Pinpoint the cell where the given text exists, returning its [x, y] midpoint coordinate. 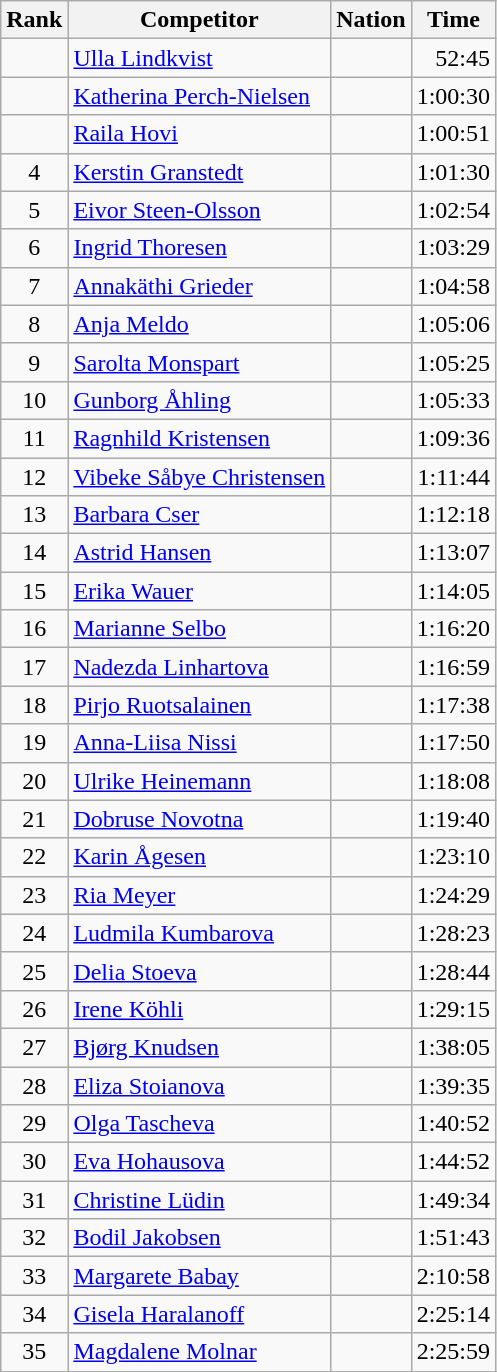
21 [34, 819]
Gunborg Åhling [200, 400]
Eliza Stoianova [200, 1085]
22 [34, 857]
1:40:52 [453, 1124]
Dobruse Novotna [200, 819]
1:09:36 [453, 438]
Barbara Cser [200, 515]
1:11:44 [453, 477]
35 [34, 1352]
13 [34, 515]
Nadezda Linhartova [200, 667]
2:25:14 [453, 1314]
Time [453, 20]
1:03:29 [453, 248]
Christine Lüdin [200, 1200]
1:23:10 [453, 857]
Karin Ågesen [200, 857]
1:00:30 [453, 96]
1:04:58 [453, 286]
1:05:25 [453, 362]
Bjørg Knudsen [200, 1047]
33 [34, 1276]
14 [34, 553]
Delia Stoeva [200, 971]
34 [34, 1314]
Vibeke Såbye Christensen [200, 477]
26 [34, 1009]
7 [34, 286]
2:25:59 [453, 1352]
Ulrike Heinemann [200, 781]
24 [34, 933]
Pirjo Ruotsalainen [200, 705]
1:51:43 [453, 1238]
Eva Hohausova [200, 1162]
1:39:35 [453, 1085]
Irene Köhli [200, 1009]
Raila Hovi [200, 134]
1:28:44 [453, 971]
1:14:05 [453, 591]
1:19:40 [453, 819]
1:49:34 [453, 1200]
Olga Tascheva [200, 1124]
Anja Meldo [200, 324]
1:01:30 [453, 172]
31 [34, 1200]
6 [34, 248]
1:17:50 [453, 743]
4 [34, 172]
Astrid Hansen [200, 553]
1:02:54 [453, 210]
52:45 [453, 58]
18 [34, 705]
16 [34, 629]
8 [34, 324]
1:05:06 [453, 324]
30 [34, 1162]
Ingrid Thoresen [200, 248]
Nation [371, 20]
1:29:15 [453, 1009]
15 [34, 591]
11 [34, 438]
10 [34, 400]
Kerstin Granstedt [200, 172]
1:13:07 [453, 553]
Magdalene Molnar [200, 1352]
Sarolta Monspart [200, 362]
1:24:29 [453, 895]
Erika Wauer [200, 591]
Eivor Steen-Olsson [200, 210]
1:05:33 [453, 400]
32 [34, 1238]
Ria Meyer [200, 895]
9 [34, 362]
19 [34, 743]
Ulla Lindkvist [200, 58]
Gisela Haralanoff [200, 1314]
Rank [34, 20]
1:28:23 [453, 933]
23 [34, 895]
12 [34, 477]
1:16:20 [453, 629]
Margarete Babay [200, 1276]
Ludmila Kumbarova [200, 933]
29 [34, 1124]
1:12:18 [453, 515]
28 [34, 1085]
17 [34, 667]
20 [34, 781]
Anna-Liisa Nissi [200, 743]
1:17:38 [453, 705]
2:10:58 [453, 1276]
27 [34, 1047]
Marianne Selbo [200, 629]
Annakäthi Grieder [200, 286]
Ragnhild Kristensen [200, 438]
5 [34, 210]
1:38:05 [453, 1047]
Bodil Jakobsen [200, 1238]
1:00:51 [453, 134]
1:18:08 [453, 781]
1:16:59 [453, 667]
1:44:52 [453, 1162]
25 [34, 971]
Competitor [200, 20]
Katherina Perch-Nielsen [200, 96]
